Find where the given text appears and provide that cell's center as (X, Y) coordinate. 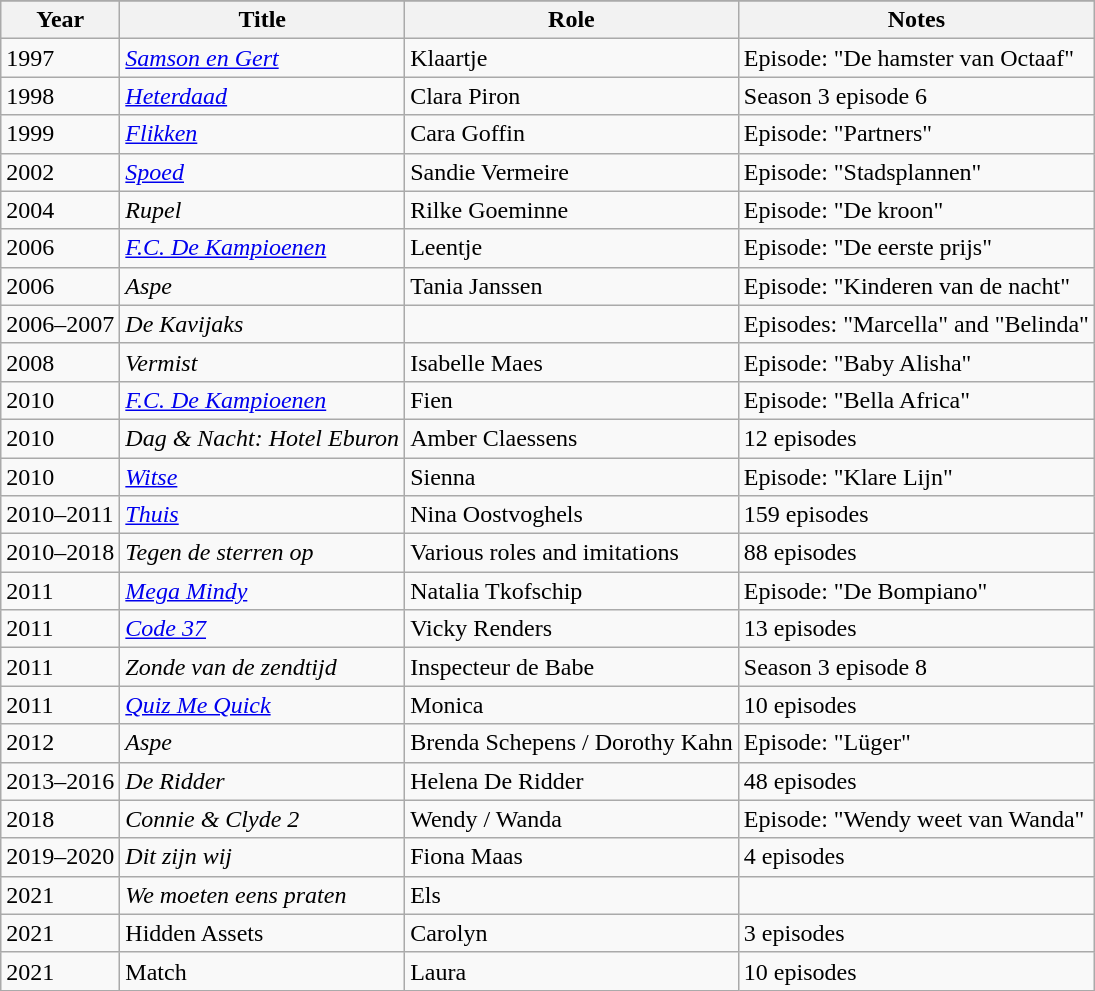
Natalia Tkofschip (572, 591)
Amber Claessens (572, 438)
Klaartje (572, 58)
Witse (262, 477)
48 episodes (916, 781)
2002 (60, 172)
3 episodes (916, 933)
Episode: "De kroon" (916, 210)
Episode: "De eerste prijs" (916, 248)
Year (60, 20)
Mega Mindy (262, 591)
Episode: "Klare Lijn" (916, 477)
Episode: "De hamster van Octaaf" (916, 58)
Laura (572, 971)
Carolyn (572, 933)
Clara Piron (572, 96)
Heterdaad (262, 96)
Tegen de sterren op (262, 553)
Monica (572, 705)
Notes (916, 20)
Season 3 episode 6 (916, 96)
Inspecteur de Babe (572, 667)
Various roles and imitations (572, 553)
2010–2011 (60, 515)
Dag & Nacht: Hotel Eburon (262, 438)
Episode: "Wendy weet van Wanda" (916, 819)
Role (572, 20)
Vicky Renders (572, 629)
Season 3 episode 8 (916, 667)
Episode: "Partners" (916, 134)
Dit zijn wij (262, 857)
Episode: "Lüger" (916, 743)
2008 (60, 362)
2012 (60, 743)
Nina Oostvoghels (572, 515)
Tania Janssen (572, 286)
Rupel (262, 210)
Zonde van de zendtijd (262, 667)
Title (262, 20)
Spoed (262, 172)
2013–2016 (60, 781)
Rilke Goeminne (572, 210)
Leentje (572, 248)
Fiona Maas (572, 857)
4 episodes (916, 857)
159 episodes (916, 515)
13 episodes (916, 629)
2004 (60, 210)
1999 (60, 134)
De Ridder (262, 781)
2019–2020 (60, 857)
Match (262, 971)
Helena De Ridder (572, 781)
Episodes: "Marcella" and "Belinda" (916, 324)
Flikken (262, 134)
Cara Goffin (572, 134)
Els (572, 895)
Sienna (572, 477)
1997 (60, 58)
Samson en Gert (262, 58)
Thuis (262, 515)
1998 (60, 96)
Vermist (262, 362)
Wendy / Wanda (572, 819)
Quiz Me Quick (262, 705)
2010–2018 (60, 553)
Isabelle Maes (572, 362)
Hidden Assets (262, 933)
Episode: "Bella Africa" (916, 400)
Brenda Schepens / Dorothy Kahn (572, 743)
Connie & Clyde 2 (262, 819)
De Kavijaks (262, 324)
2006–2007 (60, 324)
Code 37 (262, 629)
12 episodes (916, 438)
2018 (60, 819)
Episode: "De Bompiano" (916, 591)
Sandie Vermeire (572, 172)
88 episodes (916, 553)
We moeten eens praten (262, 895)
Episode: "Baby Alisha" (916, 362)
Episode: "Stadsplannen" (916, 172)
Fien (572, 400)
Episode: "Kinderen van de nacht" (916, 286)
